Pinpoint the cell where the given text exists, returning its (X, Y) midpoint coordinate. 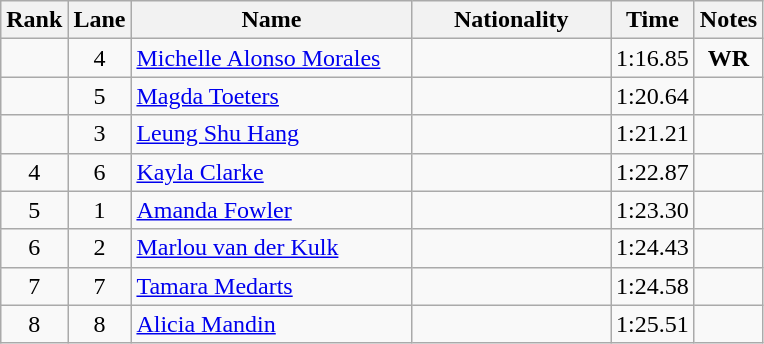
Kayla Clarke (272, 172)
Rank (34, 20)
Michelle Alonso Morales (272, 58)
1:25.51 (653, 324)
1:16.85 (653, 58)
Name (272, 20)
3 (100, 134)
1:22.87 (653, 172)
Marlou van der Kulk (272, 248)
Time (653, 20)
Notes (728, 20)
Nationality (512, 20)
Alicia Mandin (272, 324)
1:24.43 (653, 248)
1:24.58 (653, 286)
1:23.30 (653, 210)
2 (100, 248)
WR (728, 58)
Tamara Medarts (272, 286)
Amanda Fowler (272, 210)
Leung Shu Hang (272, 134)
Magda Toeters (272, 96)
1 (100, 210)
Lane (100, 20)
1:20.64 (653, 96)
1:21.21 (653, 134)
